Extract the [X, Y] coordinate from the center of the cell holding the provided text.  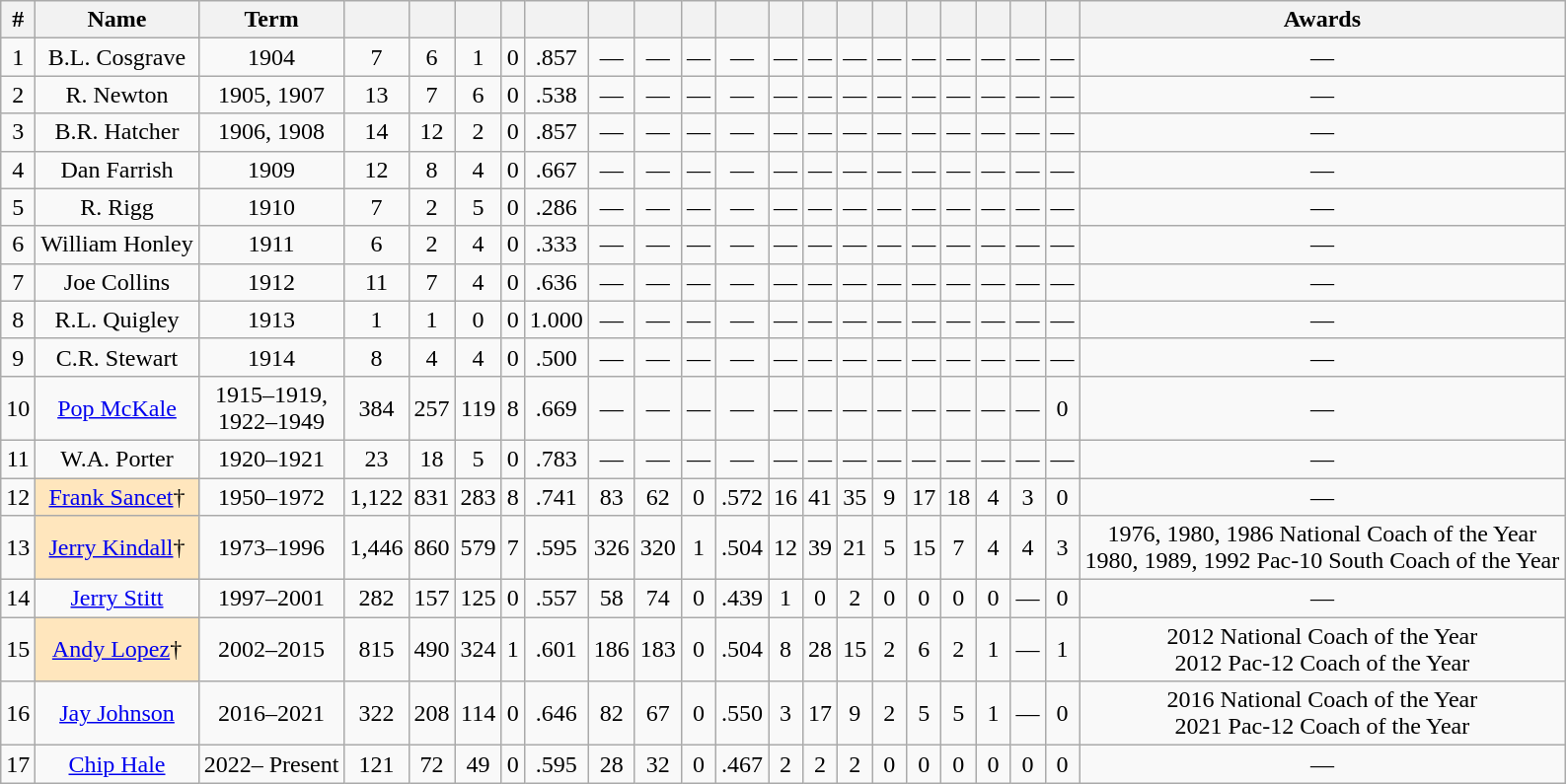
Pop McKale [116, 408]
1950–1972 [271, 496]
39 [821, 548]
Andy Lopez† [116, 649]
.467 [742, 764]
815 [377, 649]
157 [432, 599]
32 [657, 764]
R. Newton [116, 95]
257 [432, 408]
2002–2015 [271, 649]
860 [432, 548]
125 [478, 599]
1920–1921 [271, 459]
.500 [557, 357]
.333 [557, 245]
.741 [557, 496]
1914 [271, 357]
.646 [557, 714]
121 [377, 764]
.572 [742, 496]
# [18, 20]
.636 [557, 282]
283 [478, 496]
83 [612, 496]
B.R. Hatcher [116, 132]
1905, 1907 [271, 95]
Dan Farrish [116, 170]
R. Rigg [116, 207]
1,122 [377, 496]
1.000 [557, 320]
.439 [742, 599]
.667 [557, 170]
282 [377, 599]
Jay Johnson [116, 714]
72 [432, 764]
1911 [271, 245]
1912 [271, 282]
.538 [557, 95]
82 [612, 714]
R.L. Quigley [116, 320]
.783 [557, 459]
Name [116, 20]
67 [657, 714]
1904 [271, 57]
1906, 1908 [271, 132]
324 [478, 649]
Joe Collins [116, 282]
490 [432, 649]
.286 [557, 207]
1,446 [377, 548]
Awards [1322, 20]
326 [612, 548]
208 [432, 714]
William Honley [116, 245]
322 [377, 714]
.557 [557, 599]
1909 [271, 170]
186 [612, 649]
2016–2021 [271, 714]
41 [821, 496]
21 [855, 548]
C.R. Stewart [116, 357]
1910 [271, 207]
23 [377, 459]
62 [657, 496]
1976, 1980, 1986 National Coach of the Year1980, 1989, 1992 Pac-10 South Coach of the Year [1322, 548]
384 [377, 408]
Frank Sancet† [116, 496]
Chip Hale [116, 764]
49 [478, 764]
W.A. Porter [116, 459]
.601 [557, 649]
Term [271, 20]
114 [478, 714]
1973–1996 [271, 548]
183 [657, 649]
.550 [742, 714]
10 [18, 408]
35 [855, 496]
.669 [557, 408]
1915–1919,1922–1949 [271, 408]
1913 [271, 320]
831 [432, 496]
58 [612, 599]
Jerry Kindall† [116, 548]
1997–2001 [271, 599]
Jerry Stitt [116, 599]
B.L. Cosgrave [116, 57]
119 [478, 408]
2022– Present [271, 764]
74 [657, 599]
2016 National Coach of the Year2021 Pac-12 Coach of the Year [1322, 714]
579 [478, 548]
320 [657, 548]
2012 National Coach of the Year2012 Pac-12 Coach of the Year [1322, 649]
